Find where the given text appears and provide that cell's center as [x, y] coordinate. 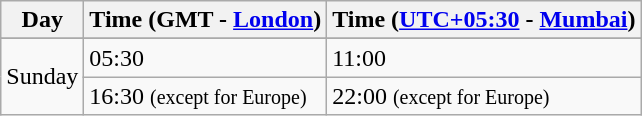
11:00 [484, 58]
22:00 (except for Europe) [484, 96]
Day [42, 20]
16:30 (except for Europe) [206, 96]
Time (UTC+05:30 - Mumbai) [484, 20]
Time (GMT - London) [206, 20]
Sunday [42, 77]
05:30 [206, 58]
